Provide the (X, Y) coordinate of the cell's center where the given text is located.  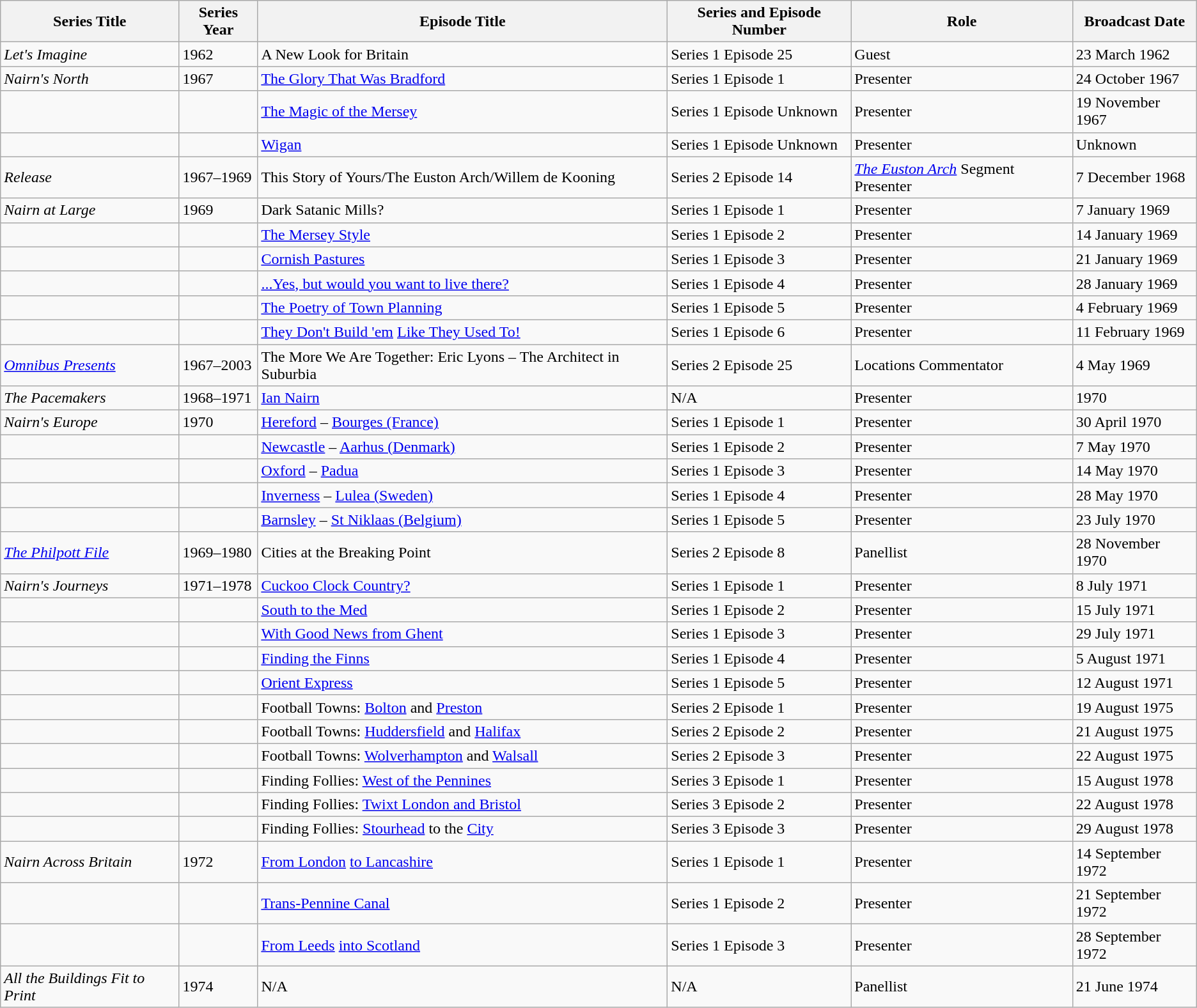
The Euston Arch Segment Presenter (962, 178)
14 January 1969 (1134, 235)
Episode Title (463, 22)
Series 2 Episode 8 (760, 552)
14 May 1970 (1134, 471)
Trans-Pennine Canal (463, 904)
Finding the Finns (463, 658)
They Don't Build 'em Like They Used To! (463, 332)
5 August 1971 (1134, 658)
1969 (219, 210)
A New Look for Britain (463, 54)
7 May 1970 (1134, 447)
29 July 1971 (1134, 634)
28 May 1970 (1134, 495)
Cuckoo Clock Country? (463, 585)
8 July 1971 (1134, 585)
22 August 1975 (1134, 756)
Inverness – Lulea (Sweden) (463, 495)
Series 2 Episode 25 (760, 364)
Cities at the Breaking Point (463, 552)
28 September 1972 (1134, 945)
28 November 1970 (1134, 552)
29 August 1978 (1134, 829)
From Leeds into Scotland (463, 945)
With Good News from Ghent (463, 634)
The Magic of the Mersey (463, 111)
All the Buildings Fit to Print (90, 987)
Barnsley – St Niklaas (Belgium) (463, 520)
Finding Follies: Stourhead to the City (463, 829)
Nairn's Journeys (90, 585)
14 September 1972 (1134, 862)
Orient Express (463, 683)
Series 2 Episode 1 (760, 707)
Nairn's Europe (90, 423)
Football Towns: Wolverhampton and Walsall (463, 756)
Newcastle – Aarhus (Denmark) (463, 447)
Series 2 Episode 3 (760, 756)
11 February 1969 (1134, 332)
From London to Lancashire (463, 862)
1972 (219, 862)
24 October 1967 (1134, 79)
7 January 1969 (1134, 210)
1967 (219, 79)
Finding Follies: West of the Pennines (463, 780)
The Philpott File (90, 552)
Football Towns: Bolton and Preston (463, 707)
Series 2 Episode 2 (760, 731)
28 January 1969 (1134, 283)
Ian Nairn (463, 398)
Unknown (1134, 144)
15 July 1971 (1134, 610)
The Mersey Style (463, 235)
21 June 1974 (1134, 987)
7 December 1968 (1134, 178)
15 August 1978 (1134, 780)
21 January 1969 (1134, 259)
This Story of Yours/The Euston Arch/Willem de Kooning (463, 178)
Nairn at Large (90, 210)
Let's Imagine (90, 54)
Nairn Across Britain (90, 862)
1968–1971 (219, 398)
Dark Satanic Mills? (463, 210)
Series 2 Episode 14 (760, 178)
Series 3 Episode 3 (760, 829)
Guest (962, 54)
1974 (219, 987)
Cornish Pastures (463, 259)
Series 1 Episode 6 (760, 332)
23 July 1970 (1134, 520)
Series and Episode Number (760, 22)
Wigan (463, 144)
The Pacemakers (90, 398)
Release (90, 178)
Hereford – Bourges (France) (463, 423)
The Poetry of Town Planning (463, 307)
Series 1 Episode 25 (760, 54)
The More We Are Together: Eric Lyons – The Architect in Suburbia (463, 364)
Football Towns: Huddersfield and Halifax (463, 731)
Role (962, 22)
South to the Med (463, 610)
19 August 1975 (1134, 707)
Series 3 Episode 1 (760, 780)
Omnibus Presents (90, 364)
21 September 1972 (1134, 904)
Oxford – Padua (463, 471)
1967–1969 (219, 178)
Nairn's North (90, 79)
22 August 1978 (1134, 805)
...Yes, but would you want to live there? (463, 283)
1971–1978 (219, 585)
4 May 1969 (1134, 364)
21 August 1975 (1134, 731)
The Glory That Was Bradford (463, 79)
Series Title (90, 22)
4 February 1969 (1134, 307)
1969–1980 (219, 552)
1962 (219, 54)
Series Year (219, 22)
Series 3 Episode 2 (760, 805)
Broadcast Date (1134, 22)
12 August 1971 (1134, 683)
Finding Follies: Twixt London and Bristol (463, 805)
30 April 1970 (1134, 423)
23 March 1962 (1134, 54)
1967–2003 (219, 364)
Locations Commentator (962, 364)
19 November 1967 (1134, 111)
